Pinpoint the cell where the given text exists, returning its (X, Y) midpoint coordinate. 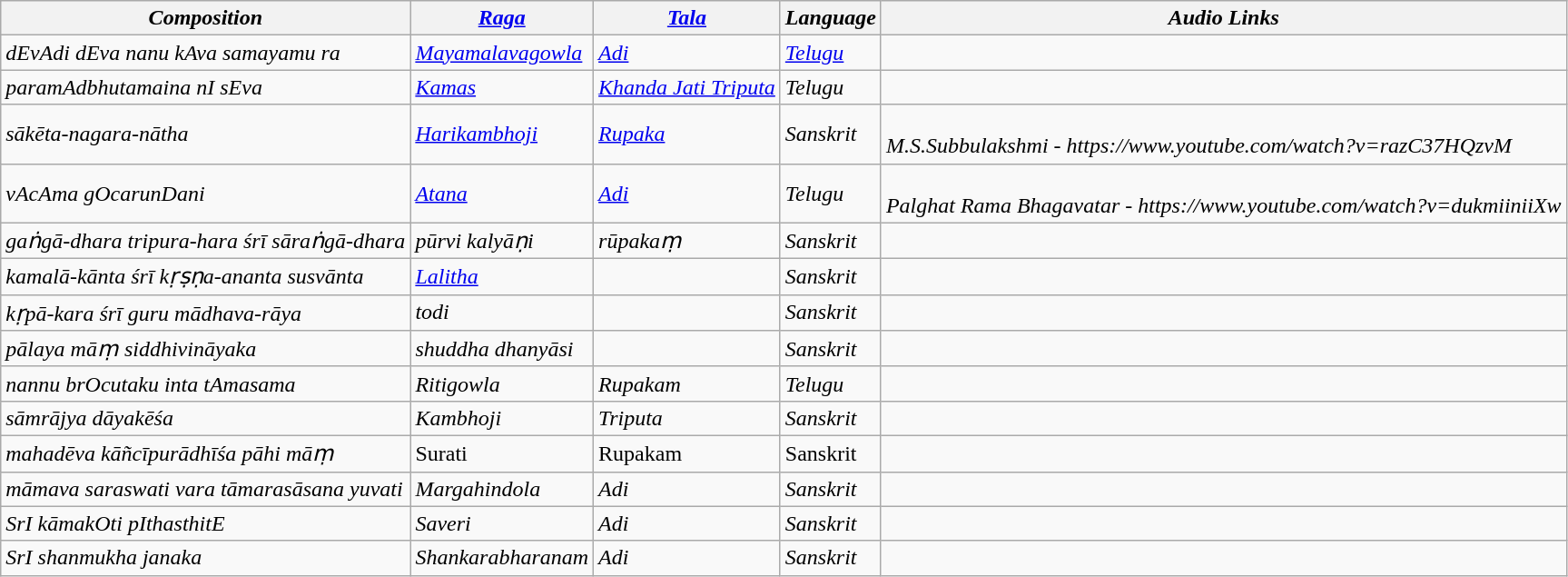
Atana (502, 193)
pālaya māṃ siddhivināyaka (205, 349)
nannu brOcutaku inta tAmasama (205, 383)
pūrvi kalyāṇi (502, 241)
SrI shanmukha janaka (205, 558)
Surati (502, 453)
Ritigowla (502, 383)
SrI kāmakOti pIthasthitE (205, 523)
todi (502, 313)
sākēta-nagara-nātha (205, 134)
Kambhoji (502, 418)
Raga (502, 18)
Triputa (687, 418)
Tala (687, 18)
rūpakaṃ (687, 241)
Language (830, 18)
Audio Links (1224, 18)
sāmrājya dāyakēśa (205, 418)
kamalā-kānta śrī kṛṣṇa-ananta susvānta (205, 277)
Saveri (502, 523)
Kamas (502, 87)
paramAdbhutamaina nI sEva (205, 87)
Harikambhoji (502, 134)
vAcAma gOcarunDani (205, 193)
Margahindola (502, 489)
Rupaka (687, 134)
mahadēva kāñcīpurādhīśa pāhi māṃ (205, 453)
shuddha dhanyāsi (502, 349)
kṛpā-kara śrī guru mādhava-rāya (205, 313)
gaṅgā-dhara tripura-hara śrī sāraṅgā-dhara (205, 241)
Palghat Rama Bhagavatar - https://www.youtube.com/watch?v=dukmiiniiXw (1224, 193)
Lalitha (502, 277)
M.S.Subbulakshmi - https://www.youtube.com/watch?v=razC37HQzvM (1224, 134)
Shankarabharanam (502, 558)
Composition (205, 18)
Mayamalavagowla (502, 53)
Khanda Jati Triputa (687, 87)
dEvAdi dEva nanu kAva samayamu ra (205, 53)
māmava saraswati vara tāmarasāsana yuvati (205, 489)
